Scan for the cell matching the given text and deliver its (x, y) coordinate at center. 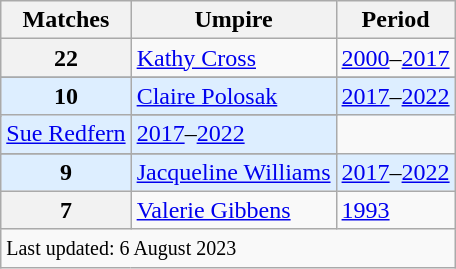
1993 (396, 210)
7 (66, 210)
10 (66, 96)
Kathy Cross (234, 58)
Last updated: 6 August 2023 (228, 248)
2000–2017 (396, 58)
9 (66, 172)
Matches (66, 20)
Period (396, 20)
Valerie Gibbens (234, 210)
22 (66, 58)
Umpire (234, 20)
Claire Polosak (234, 96)
Jacqueline Williams (234, 172)
Sue Redfern (66, 134)
